For the text-containing cell, return its midpoint in [X, Y] coordinate format. 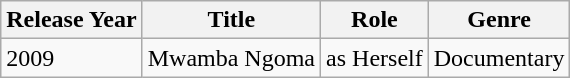
Title [231, 20]
Mwamba Ngoma [231, 58]
Documentary [499, 58]
Genre [499, 20]
2009 [72, 58]
as Herself [375, 58]
Release Year [72, 20]
Role [375, 20]
